Find where the given text appears and provide that cell's center as (x, y) coordinate. 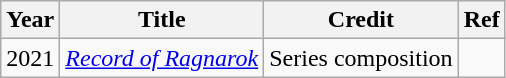
2021 (30, 58)
Series composition (361, 58)
Title (162, 20)
Record of Ragnarok (162, 58)
Ref (482, 20)
Year (30, 20)
Credit (361, 20)
